Capture the cell that displays the provided text and extract its (x, y) central coordinate. 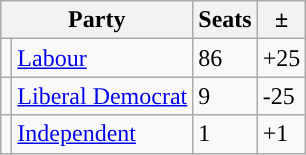
Seats (225, 20)
-25 (282, 96)
86 (225, 58)
Party (97, 20)
Independent (102, 134)
1 (225, 134)
± (282, 20)
9 (225, 96)
+1 (282, 134)
Liberal Democrat (102, 96)
Labour (102, 58)
+25 (282, 58)
